Locate the cell with the specified text and output its [x, y] center coordinate. 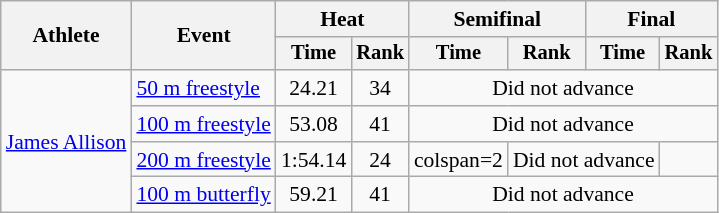
100 m butterfly [203, 195]
50 m freestyle [203, 88]
1:54.14 [314, 160]
53.08 [314, 124]
Final [652, 19]
34 [380, 88]
100 m freestyle [203, 124]
24 [380, 160]
James Allison [66, 141]
Event [203, 36]
Heat [342, 19]
24.21 [314, 88]
Semifinal [498, 19]
59.21 [314, 195]
200 m freestyle [203, 160]
colspan=2 [458, 160]
Athlete [66, 36]
